Capture the cell that displays the provided text and extract its (X, Y) central coordinate. 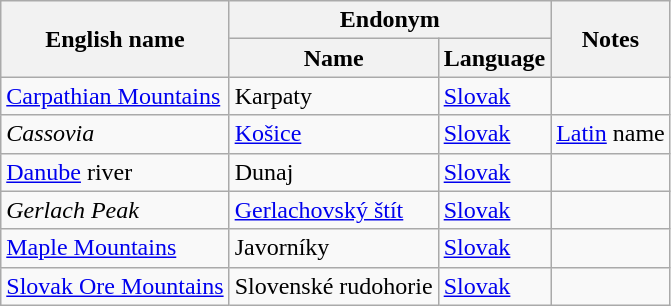
Language (494, 58)
English name (115, 39)
Endonym (390, 20)
Latin name (611, 134)
Javorníky (334, 248)
Gerlachovský štít (334, 210)
Notes (611, 39)
Dunaj (334, 172)
Carpathian Mountains (115, 96)
Cassovia (115, 134)
Gerlach Peak (115, 210)
Maple Mountains (115, 248)
Slovenské rudohorie (334, 286)
Name (334, 58)
Danube river (115, 172)
Slovak Ore Mountains (115, 286)
Košice (334, 134)
Karpaty (334, 96)
